For the text-containing cell, return its midpoint in [X, Y] coordinate format. 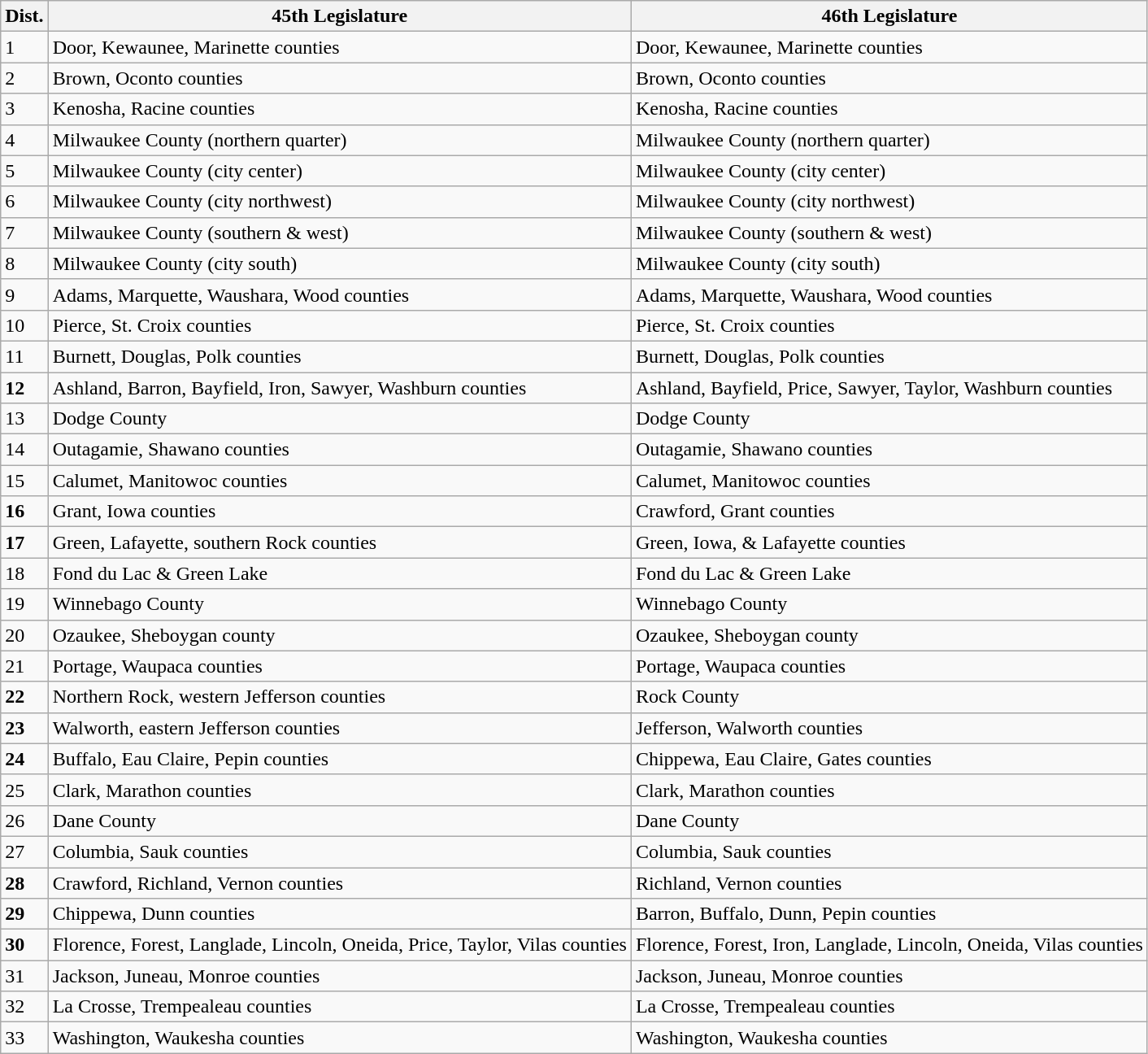
23 [24, 728]
Crawford, Richland, Vernon counties [340, 882]
8 [24, 263]
11 [24, 356]
Grant, Iowa counties [340, 512]
18 [24, 573]
4 [24, 140]
20 [24, 635]
45th Legislature [340, 16]
19 [24, 604]
25 [24, 790]
1 [24, 47]
Barron, Buffalo, Dunn, Pepin counties [889, 914]
Richland, Vernon counties [889, 882]
24 [24, 759]
Walworth, eastern Jefferson counties [340, 728]
13 [24, 419]
31 [24, 976]
Jefferson, Walworth counties [889, 728]
22 [24, 697]
3 [24, 109]
Chippewa, Eau Claire, Gates counties [889, 759]
7 [24, 233]
Green, Iowa, & Lafayette counties [889, 542]
Dist. [24, 16]
28 [24, 882]
12 [24, 388]
14 [24, 450]
15 [24, 481]
Florence, Forest, Iron, Langlade, Lincoln, Oneida, Vilas counties [889, 945]
21 [24, 666]
10 [24, 325]
46th Legislature [889, 16]
Crawford, Grant counties [889, 512]
2 [24, 78]
17 [24, 542]
6 [24, 202]
33 [24, 1038]
Buffalo, Eau Claire, Pepin counties [340, 759]
Chippewa, Dunn counties [340, 914]
5 [24, 171]
Ashland, Bayfield, Price, Sawyer, Taylor, Washburn counties [889, 388]
29 [24, 914]
Northern Rock, western Jefferson counties [340, 697]
Green, Lafayette, southern Rock counties [340, 542]
16 [24, 512]
Rock County [889, 697]
32 [24, 1007]
Florence, Forest, Langlade, Lincoln, Oneida, Price, Taylor, Vilas counties [340, 945]
30 [24, 945]
9 [24, 294]
27 [24, 851]
Ashland, Barron, Bayfield, Iron, Sawyer, Washburn counties [340, 388]
26 [24, 821]
